Identify which cell holds the provided text, then report its (x, y) central coordinate. 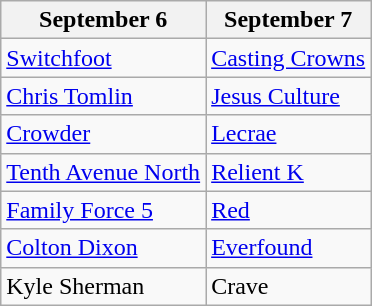
Crowder (104, 134)
Colton Dixon (104, 248)
Kyle Sherman (104, 286)
September 6 (104, 20)
Family Force 5 (104, 210)
Jesus Culture (288, 96)
Switchfoot (104, 58)
September 7 (288, 20)
Chris Tomlin (104, 96)
Tenth Avenue North (104, 172)
Casting Crowns (288, 58)
Lecrae (288, 134)
Everfound (288, 248)
Crave (288, 286)
Red (288, 210)
Relient K (288, 172)
